Capture the cell that displays the provided text and extract its [X, Y] central coordinate. 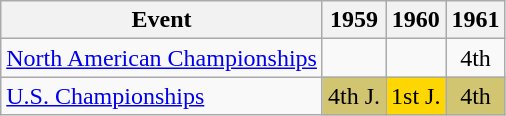
1961 [476, 20]
North American Championships [162, 58]
4th J. [354, 96]
1st J. [416, 96]
Event [162, 20]
U.S. Championships [162, 96]
1959 [354, 20]
1960 [416, 20]
